Capture the cell that displays the provided text and extract its (X, Y) central coordinate. 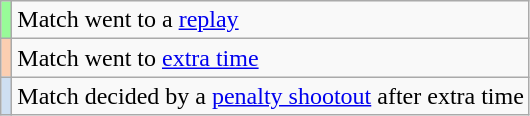
Match went to a replay (271, 20)
Match went to extra time (271, 58)
Match decided by a penalty shootout after extra time (271, 96)
